Identify which cell holds the provided text, then report its [X, Y] central coordinate. 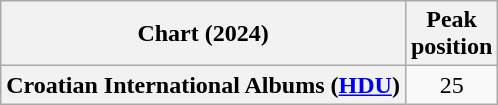
Peakposition [451, 34]
Croatian International Albums (HDU) [204, 85]
25 [451, 85]
Chart (2024) [204, 34]
